Find where the given text appears and provide that cell's center as (X, Y) coordinate. 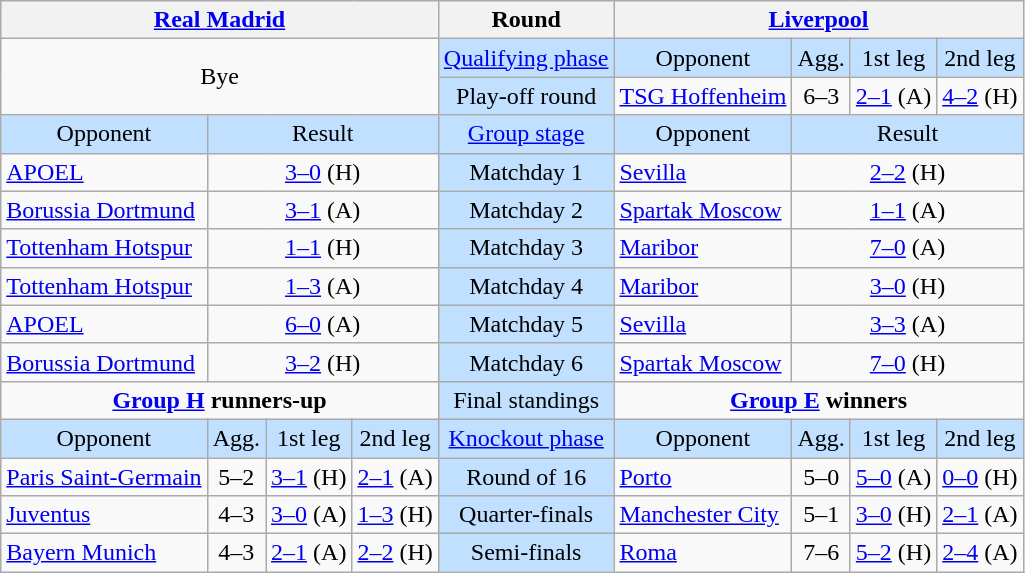
Round of 16 (526, 477)
Bye (220, 77)
5–0 (A) (893, 477)
5–2 (H) (893, 553)
Matchday 2 (526, 210)
Quarter-finals (526, 515)
0–0 (H) (980, 477)
1–3 (A) (322, 286)
7–0 (H) (908, 362)
4–2 (H) (980, 96)
Group stage (526, 134)
6–0 (A) (322, 324)
1–1 (A) (908, 210)
Real Madrid (220, 20)
3–1 (A) (322, 210)
Qualifying phase (526, 58)
Liverpool (818, 20)
Paris Saint-Germain (104, 477)
Matchday 4 (526, 286)
TSG Hoffenheim (703, 96)
Roma (703, 553)
3–2 (H) (322, 362)
3–0 (A) (309, 515)
1–1 (H) (322, 248)
Matchday 5 (526, 324)
1–3 (H) (395, 515)
Matchday 3 (526, 248)
5–1 (821, 515)
Knockout phase (526, 438)
Manchester City (703, 515)
Matchday 6 (526, 362)
6–3 (821, 96)
Round (526, 20)
2–4 (A) (980, 553)
Group H runners-up (220, 400)
Play-off round (526, 96)
3–3 (A) (908, 324)
7–0 (A) (908, 248)
Bayern Munich (104, 553)
7–6 (821, 553)
5–0 (821, 477)
Juventus (104, 515)
Matchday 1 (526, 172)
Final standings (526, 400)
3–1 (H) (309, 477)
Group E winners (818, 400)
Porto (703, 477)
Semi-finals (526, 553)
5–2 (236, 477)
